For the text-containing cell, return its midpoint in [x, y] coordinate format. 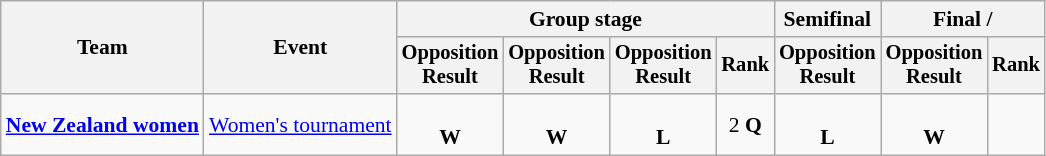
Semifinal [828, 19]
Final / [963, 19]
Team [102, 48]
Event [300, 48]
Women's tournament [300, 124]
2 Q [745, 124]
Group stage [586, 19]
New Zealand women [102, 124]
